Search for the cell housing the specified text and yield its [x, y] center coordinate. 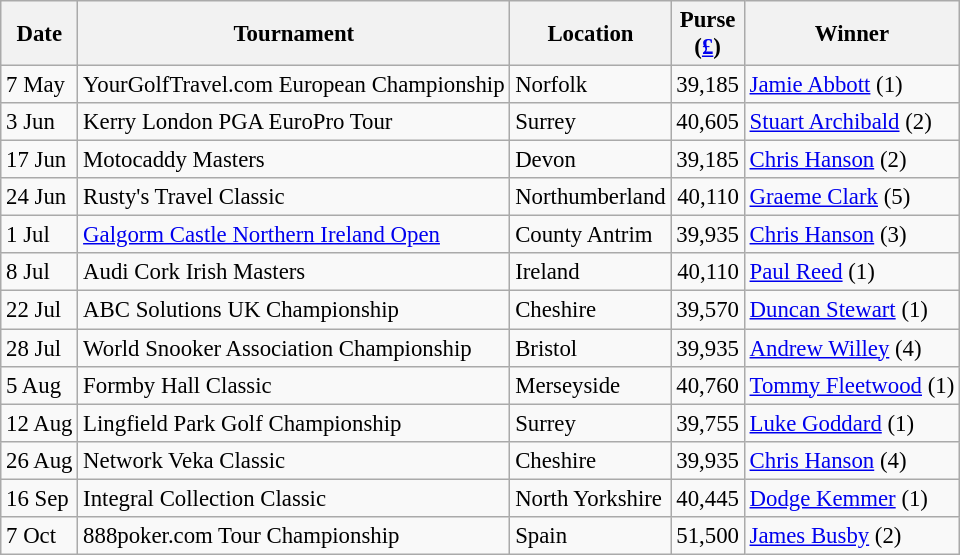
Northumberland [590, 197]
Paul Reed (1) [852, 273]
Andrew Willey (4) [852, 348]
39,570 [708, 310]
3 Jun [40, 122]
Location [590, 34]
Chris Hanson (2) [852, 160]
16 Sep [40, 498]
Chris Hanson (3) [852, 235]
40,445 [708, 498]
Rusty's Travel Classic [294, 197]
World Snooker Association Championship [294, 348]
Network Veka Classic [294, 460]
Bristol [590, 348]
Devon [590, 160]
Kerry London PGA EuroPro Tour [294, 122]
Audi Cork Irish Masters [294, 273]
51,500 [708, 536]
James Busby (2) [852, 536]
Dodge Kemmer (1) [852, 498]
Stuart Archibald (2) [852, 122]
24 Jun [40, 197]
888poker.com Tour Championship [294, 536]
Tommy Fleetwood (1) [852, 385]
28 Jul [40, 348]
17 Jun [40, 160]
Duncan Stewart (1) [852, 310]
7 Oct [40, 536]
Norfolk [590, 85]
1 Jul [40, 235]
Luke Goddard (1) [852, 423]
40,605 [708, 122]
Galgorm Castle Northern Ireland Open [294, 235]
12 Aug [40, 423]
Chris Hanson (4) [852, 460]
8 Jul [40, 273]
Ireland [590, 273]
Motocaddy Masters [294, 160]
Date [40, 34]
North Yorkshire [590, 498]
Lingfield Park Golf Championship [294, 423]
39,755 [708, 423]
Spain [590, 536]
Purse(£) [708, 34]
Merseyside [590, 385]
22 Jul [40, 310]
Graeme Clark (5) [852, 197]
5 Aug [40, 385]
Formby Hall Classic [294, 385]
Jamie Abbott (1) [852, 85]
7 May [40, 85]
40,760 [708, 385]
26 Aug [40, 460]
ABC Solutions UK Championship [294, 310]
YourGolfTravel.com European Championship [294, 85]
Winner [852, 34]
County Antrim [590, 235]
Tournament [294, 34]
Integral Collection Classic [294, 498]
